Provide the [x, y] coordinate of the cell's center where the given text is located.  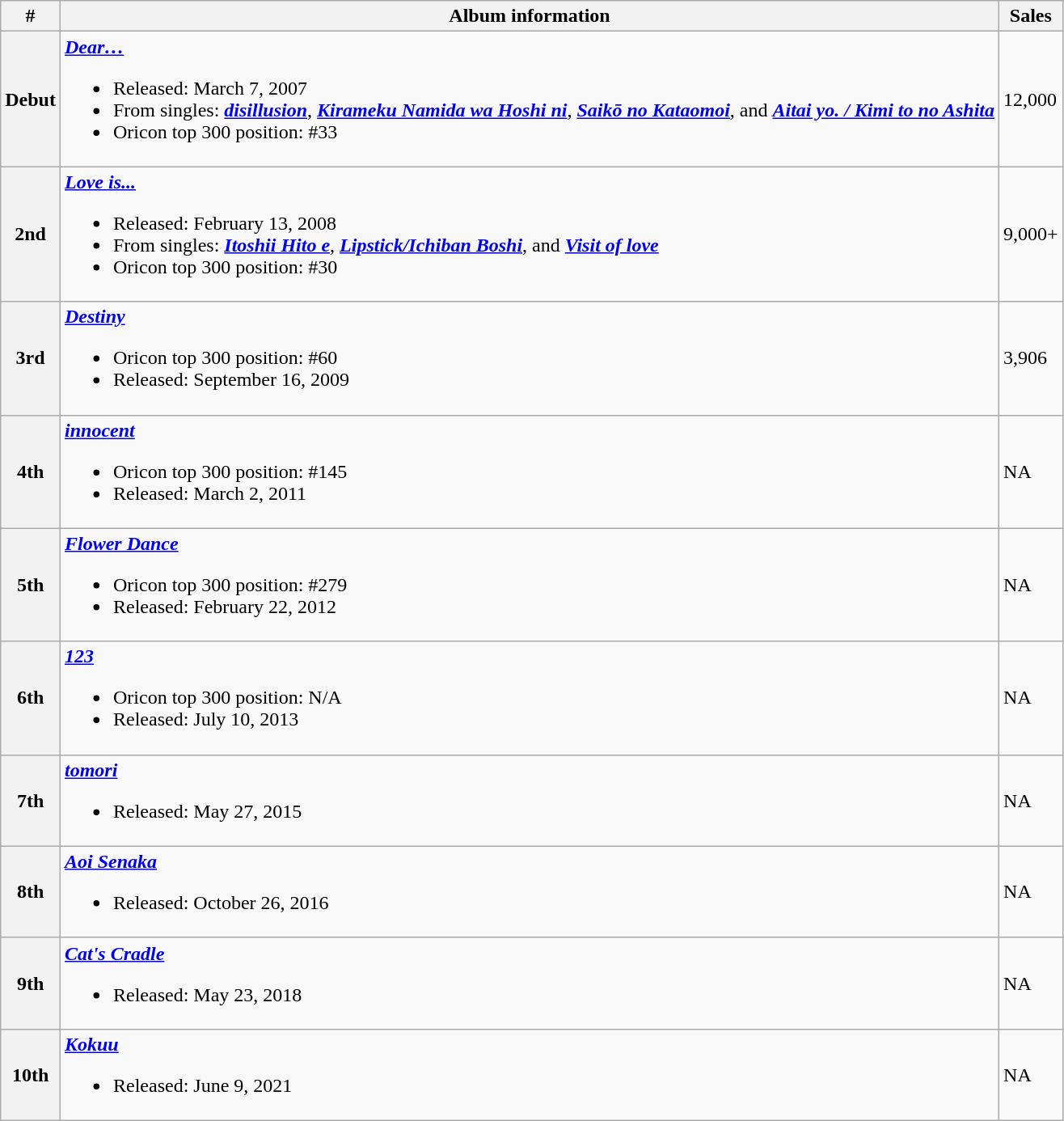
4th [31, 472]
10th [31, 1074]
3,906 [1032, 358]
tomoriReleased: May 27, 2015 [529, 801]
5th [31, 585]
12,000 [1032, 99]
innocentOricon top 300 position: #145Released: March 2, 2011 [529, 472]
Cat's CradleReleased: May 23, 2018 [529, 984]
Flower DanceOricon top 300 position: #279Released: February 22, 2012 [529, 585]
Sales [1032, 16]
9,000+ [1032, 235]
8th [31, 891]
# [31, 16]
123Oricon top 300 position: N/AReleased: July 10, 2013 [529, 698]
Debut [31, 99]
9th [31, 984]
DestinyOricon top 300 position: #60Released: September 16, 2009 [529, 358]
Love is...Released: February 13, 2008From singles: Itoshii Hito e, Lipstick/Ichiban Boshi, and Visit of loveOricon top 300 position: #30 [529, 235]
Album information [529, 16]
2nd [31, 235]
KokuuReleased: June 9, 2021 [529, 1074]
6th [31, 698]
3rd [31, 358]
7th [31, 801]
Aoi SenakaReleased: October 26, 2016 [529, 891]
